Determine the (x, y) coordinate at the center of the cell enclosing the given text.  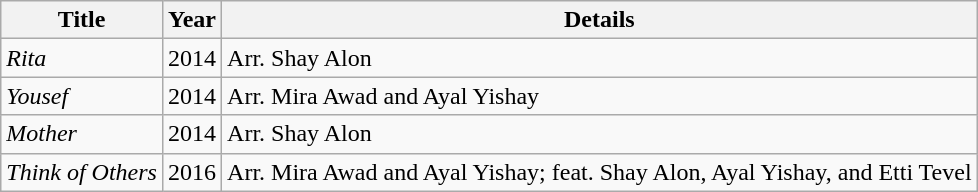
Rita (82, 58)
Arr. Mira Awad and Ayal Yishay (600, 96)
2016 (192, 172)
Yousef (82, 96)
Arr. Mira Awad and Ayal Yishay; feat. Shay Alon, Ayal Yishay, and Etti Tevel (600, 172)
Think of Others (82, 172)
Title (82, 20)
Details (600, 20)
Year (192, 20)
Mother (82, 134)
